Scan for the cell matching the given text and deliver its [X, Y] coordinate at center. 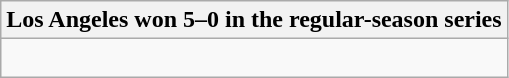
Los Angeles won 5–0 in the regular-season series [254, 20]
